For the text-containing cell, return its midpoint in [x, y] coordinate format. 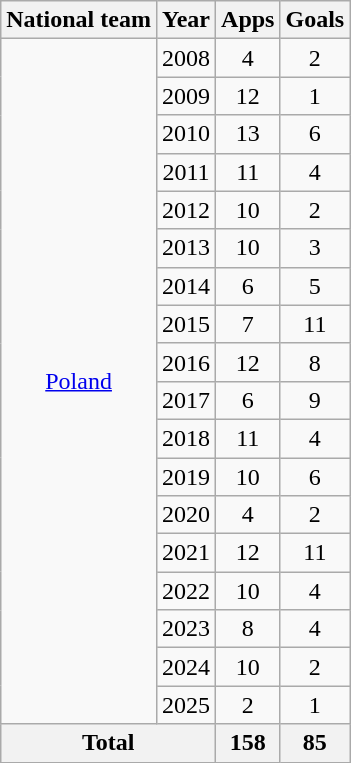
Apps [248, 20]
85 [315, 743]
2017 [186, 400]
Poland [79, 382]
2020 [186, 515]
2010 [186, 134]
Total [108, 743]
2008 [186, 58]
2019 [186, 477]
National team [79, 20]
2009 [186, 96]
2023 [186, 629]
2014 [186, 286]
2025 [186, 705]
Year [186, 20]
9 [315, 400]
2021 [186, 553]
Goals [315, 20]
3 [315, 248]
5 [315, 286]
13 [248, 134]
2018 [186, 438]
2011 [186, 172]
2015 [186, 324]
158 [248, 743]
2016 [186, 362]
2024 [186, 667]
2013 [186, 248]
7 [248, 324]
2012 [186, 210]
2022 [186, 591]
